Pinpoint the cell where the given text exists, returning its [X, Y] midpoint coordinate. 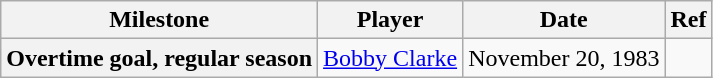
Player [390, 20]
Ref [688, 20]
Bobby Clarke [390, 58]
November 20, 1983 [564, 58]
Overtime goal, regular season [160, 58]
Milestone [160, 20]
Date [564, 20]
